Provide the [x, y] coordinate of the cell's center where the given text is located.  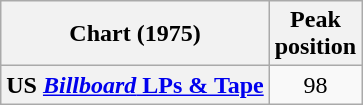
US Billboard LPs & Tape [135, 85]
Chart (1975) [135, 34]
Peakposition [315, 34]
98 [315, 85]
